Pinpoint the cell where the given text exists, returning its (X, Y) midpoint coordinate. 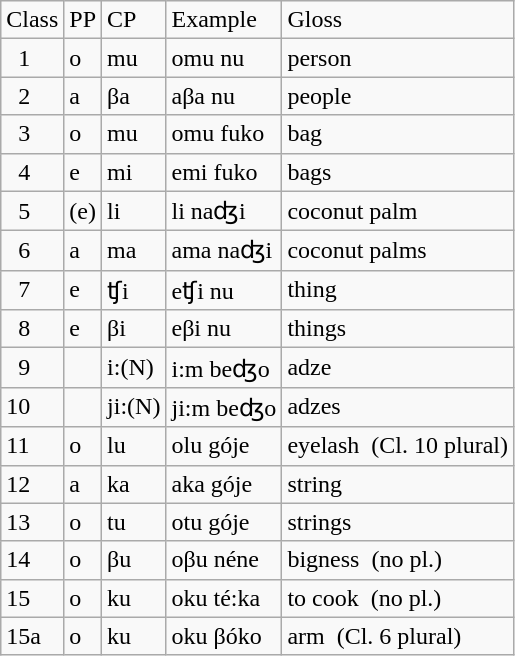
bigness (no pl.) (398, 560)
CP (134, 20)
8 (32, 329)
2 (32, 96)
adze (398, 368)
13 (32, 522)
aka góje (224, 484)
ama naʤi (224, 251)
Class (32, 20)
βi (134, 329)
Example (224, 20)
tu (134, 522)
adzes (398, 407)
βu (134, 560)
ma (134, 251)
bags (398, 172)
PP (83, 20)
3 (32, 134)
ka (134, 484)
9 (32, 368)
ji:(N) (134, 407)
mi (134, 172)
ji:m beʤo (224, 407)
11 (32, 446)
oku βóko (224, 636)
12 (32, 484)
oku té:ka (224, 598)
coconut palms (398, 251)
eβi nu (224, 329)
lu (134, 446)
15 (32, 598)
thing (398, 290)
person (398, 58)
olu góje (224, 446)
βa (134, 96)
10 (32, 407)
things (398, 329)
people (398, 96)
to cook (no pl.) (398, 598)
4 (32, 172)
1 (32, 58)
i:m beʤo (224, 368)
omu fuko (224, 134)
14 (32, 560)
oβu néne (224, 560)
aβa nu (224, 96)
5 (32, 211)
coconut palm (398, 211)
eʧi nu (224, 290)
(e) (83, 211)
ʧi (134, 290)
bag (398, 134)
arm (Cl. 6 plural) (398, 636)
emi fuko (224, 172)
6 (32, 251)
omu nu (224, 58)
15a (32, 636)
otu góje (224, 522)
string (398, 484)
strings (398, 522)
7 (32, 290)
li naʤi (224, 211)
li (134, 211)
eyelash (Cl. 10 plural) (398, 446)
i:(N) (134, 368)
Gloss (398, 20)
